Extract the [X, Y] coordinate from the center of the cell holding the provided text.  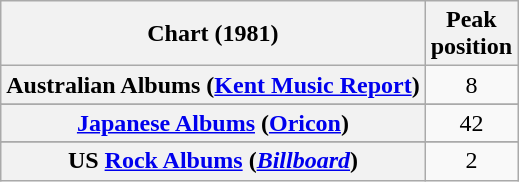
US Rock Albums (Billboard) [213, 161]
Peakposition [471, 34]
2 [471, 161]
Chart (1981) [213, 34]
Japanese Albums (Oricon) [213, 123]
Australian Albums (Kent Music Report) [213, 85]
8 [471, 85]
42 [471, 123]
